Return the [X, Y] coordinate for the center point of the cell that contains the specified text.  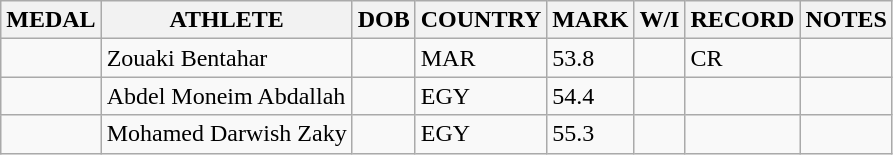
53.8 [590, 58]
NOTES [846, 20]
Abdel Moneim Abdallah [226, 96]
MEDAL [51, 20]
MAR [481, 58]
CR [742, 58]
Zouaki Bentahar [226, 58]
ATHLETE [226, 20]
MARK [590, 20]
W/I [660, 20]
55.3 [590, 134]
RECORD [742, 20]
54.4 [590, 96]
DOB [384, 20]
COUNTRY [481, 20]
Mohamed Darwish Zaky [226, 134]
